Identify which cell holds the provided text, then report its [x, y] central coordinate. 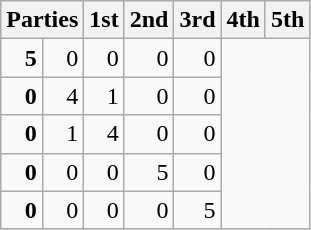
2nd [149, 20]
4th [243, 20]
5th [287, 20]
3rd [198, 20]
Parties [42, 20]
1st [104, 20]
